Return the (x, y) coordinate for the center point of the cell that contains the specified text.  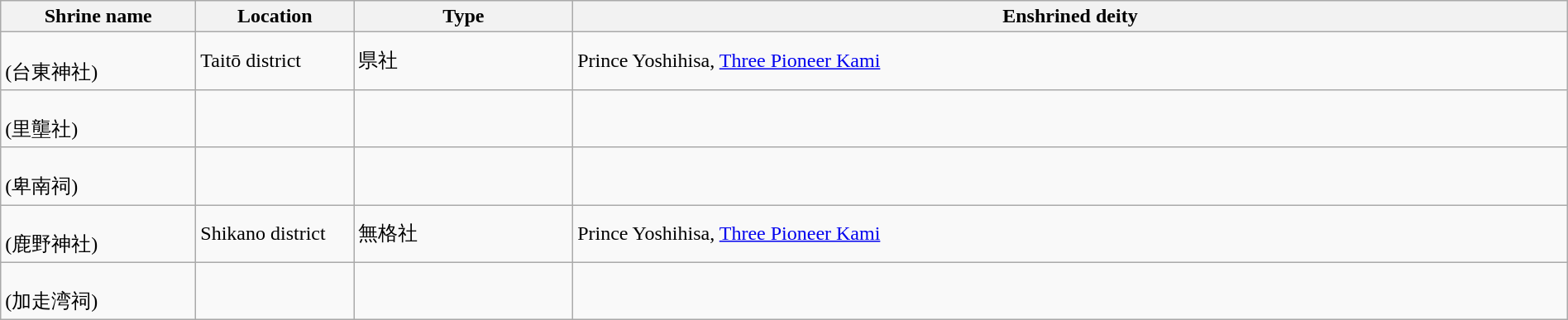
(卑南祠) (98, 176)
無格社 (463, 234)
(鹿野神社) (98, 234)
(加走湾祠) (98, 291)
県社 (463, 61)
Shrine name (98, 17)
(台東神社) (98, 61)
Taitō district (275, 61)
Location (275, 17)
Type (463, 17)
(里壟社) (98, 118)
Enshrined deity (1070, 17)
Shikano district (275, 234)
